Provide the (X, Y) coordinate of the cell's center where the given text is located.  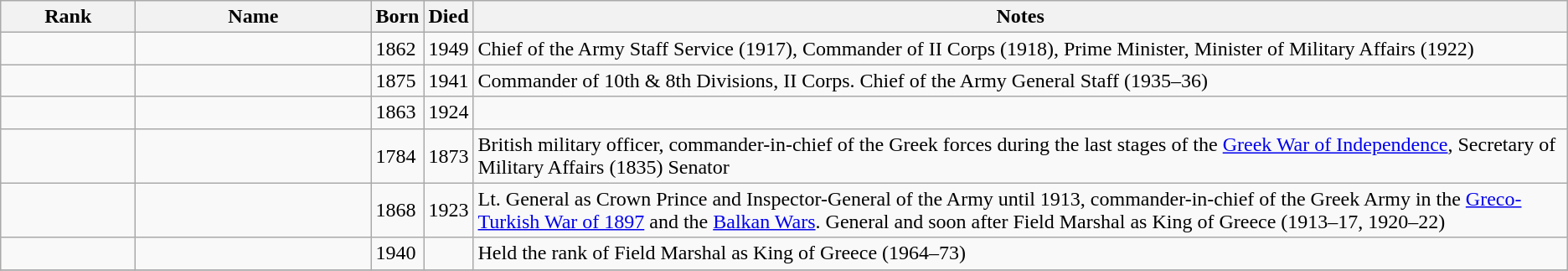
1863 (397, 112)
Died (449, 17)
1868 (397, 210)
Rank (69, 17)
Name (253, 17)
1875 (397, 81)
1949 (449, 49)
Held the rank of Field Marshal as King of Greece (1964–73) (1020, 253)
1784 (397, 156)
1862 (397, 49)
Born (397, 17)
1923 (449, 210)
1924 (449, 112)
Chief of the Army Staff Service (1917), Commander of II Corps (1918), Prime Minister, Minister of Military Affairs (1922) (1020, 49)
Notes (1020, 17)
Commander of 10th & 8th Divisions, II Corps. Chief of the Army General Staff (1935–36) (1020, 81)
1941 (449, 81)
1873 (449, 156)
1940 (397, 253)
